Return (x, y) of the center of cell containing provided text 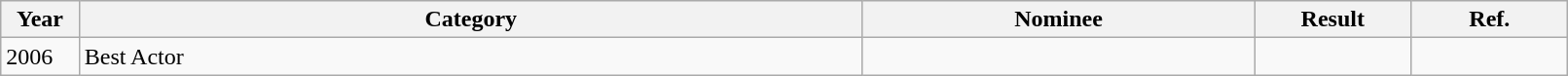
Result (1333, 19)
Category (471, 19)
Best Actor (471, 57)
Nominee (1059, 19)
Year (40, 19)
Ref. (1489, 19)
2006 (40, 57)
